Return the [X, Y] coordinate for the center point of the cell that contains the specified text.  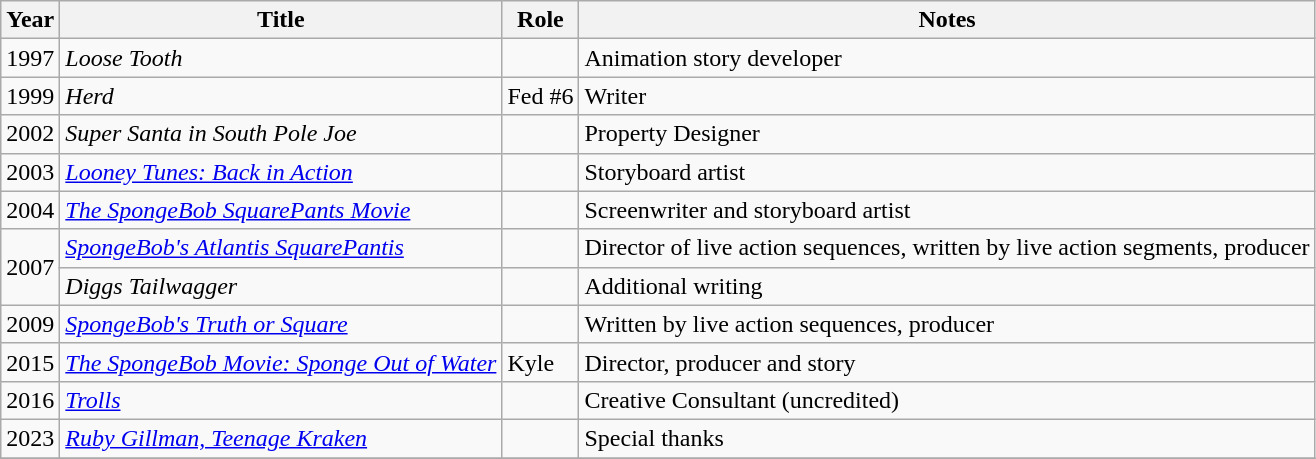
Screenwriter and storyboard artist [947, 210]
SpongeBob's Atlantis SquarePantis [281, 248]
Additional writing [947, 286]
Loose Tooth [281, 58]
SpongeBob's Truth or Square [281, 324]
Title [281, 20]
Director, producer and story [947, 362]
2003 [30, 172]
2007 [30, 267]
Storyboard artist [947, 172]
1999 [30, 96]
Year [30, 20]
Role [540, 20]
The SpongeBob Movie: Sponge Out of Water [281, 362]
Fed #6 [540, 96]
2016 [30, 400]
Director of live action sequences, written by live action segments, producer [947, 248]
2015 [30, 362]
Kyle [540, 362]
2009 [30, 324]
Super Santa in South Pole Joe [281, 134]
Looney Tunes: Back in Action [281, 172]
Herd [281, 96]
The SpongeBob SquarePants Movie [281, 210]
Written by live action sequences, producer [947, 324]
Diggs Tailwagger [281, 286]
Trolls [281, 400]
Special thanks [947, 438]
Animation story developer [947, 58]
Property Designer [947, 134]
2004 [30, 210]
1997 [30, 58]
Notes [947, 20]
2002 [30, 134]
Creative Consultant (uncredited) [947, 400]
Writer [947, 96]
2023 [30, 438]
Ruby Gillman, Teenage Kraken [281, 438]
